Detect which cell encompasses the target text, then output its (X, Y) center coordinate. 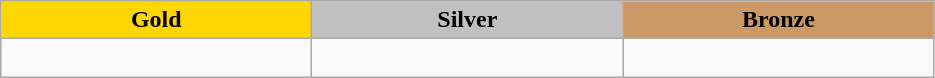
Bronze (778, 20)
Silver (468, 20)
Gold (156, 20)
